Pinpoint the cell where the given text exists, returning its (x, y) midpoint coordinate. 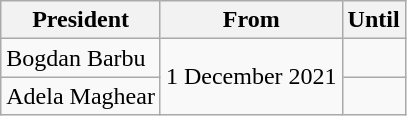
Bogdan Barbu (81, 58)
1 December 2021 (251, 77)
Until (374, 20)
President (81, 20)
From (251, 20)
Adela Maghear (81, 96)
